Pinpoint the cell where the given text exists, returning its [x, y] midpoint coordinate. 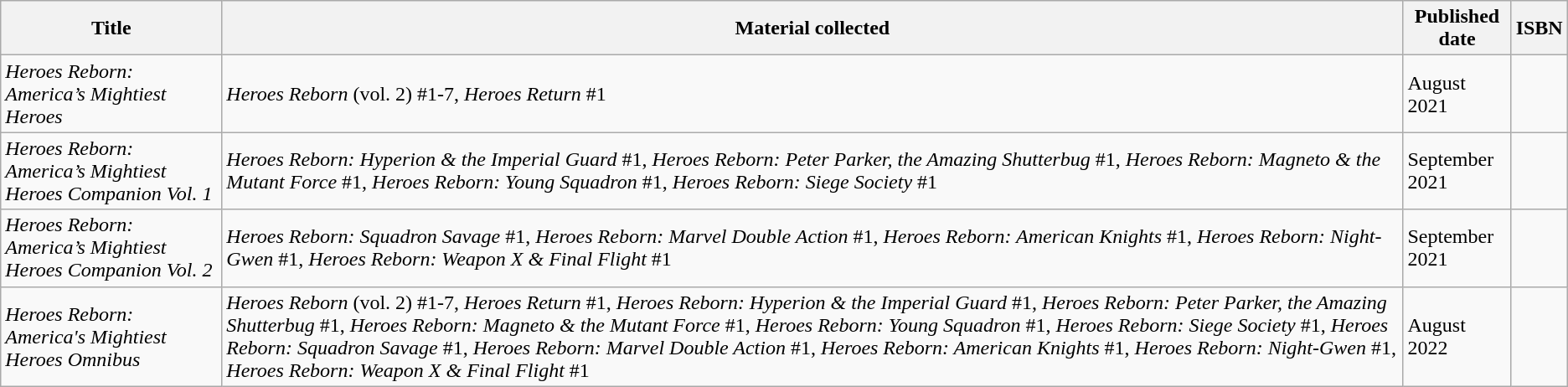
Heroes Reborn: America’s Mightiest Heroes [111, 94]
Material collected [812, 28]
Heroes Reborn: America’s Mightiest Heroes Companion Vol. 2 [111, 248]
August 2021 [1457, 94]
Heroes Reborn: America's Mightiest Heroes Omnibus [111, 337]
Heroes Reborn (vol. 2) #1-7, Heroes Return #1 [812, 94]
Published date [1457, 28]
Title [111, 28]
Heroes Reborn: America’s Mightiest Heroes Companion Vol. 1 [111, 171]
ISBN [1540, 28]
August 2022 [1457, 337]
